Output the (X, Y) coordinate of the center of the cell containing the given text.  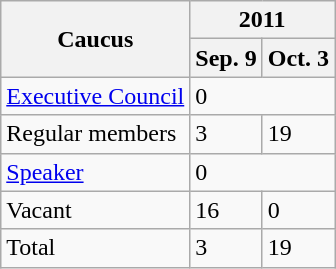
Executive Council (96, 96)
Oct. 3 (298, 58)
Speaker (96, 172)
Vacant (96, 210)
2011 (262, 20)
Total (96, 248)
Regular members (96, 134)
Caucus (96, 39)
16 (226, 210)
Sep. 9 (226, 58)
